Find where the given text appears and provide that cell's center as [x, y] coordinate. 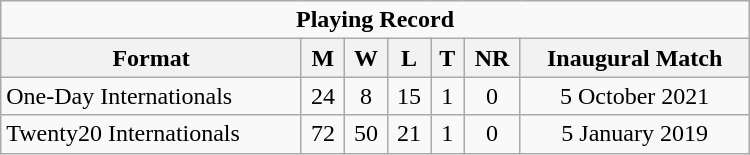
One-Day Internationals [152, 96]
W [366, 58]
8 [366, 96]
L [410, 58]
NR [492, 58]
72 [322, 134]
15 [410, 96]
Inaugural Match [634, 58]
M [322, 58]
5 October 2021 [634, 96]
5 January 2019 [634, 134]
Format [152, 58]
Playing Record [375, 20]
50 [366, 134]
Twenty20 Internationals [152, 134]
24 [322, 96]
T [448, 58]
21 [410, 134]
